Pinpoint the cell where the given text exists, returning its (X, Y) midpoint coordinate. 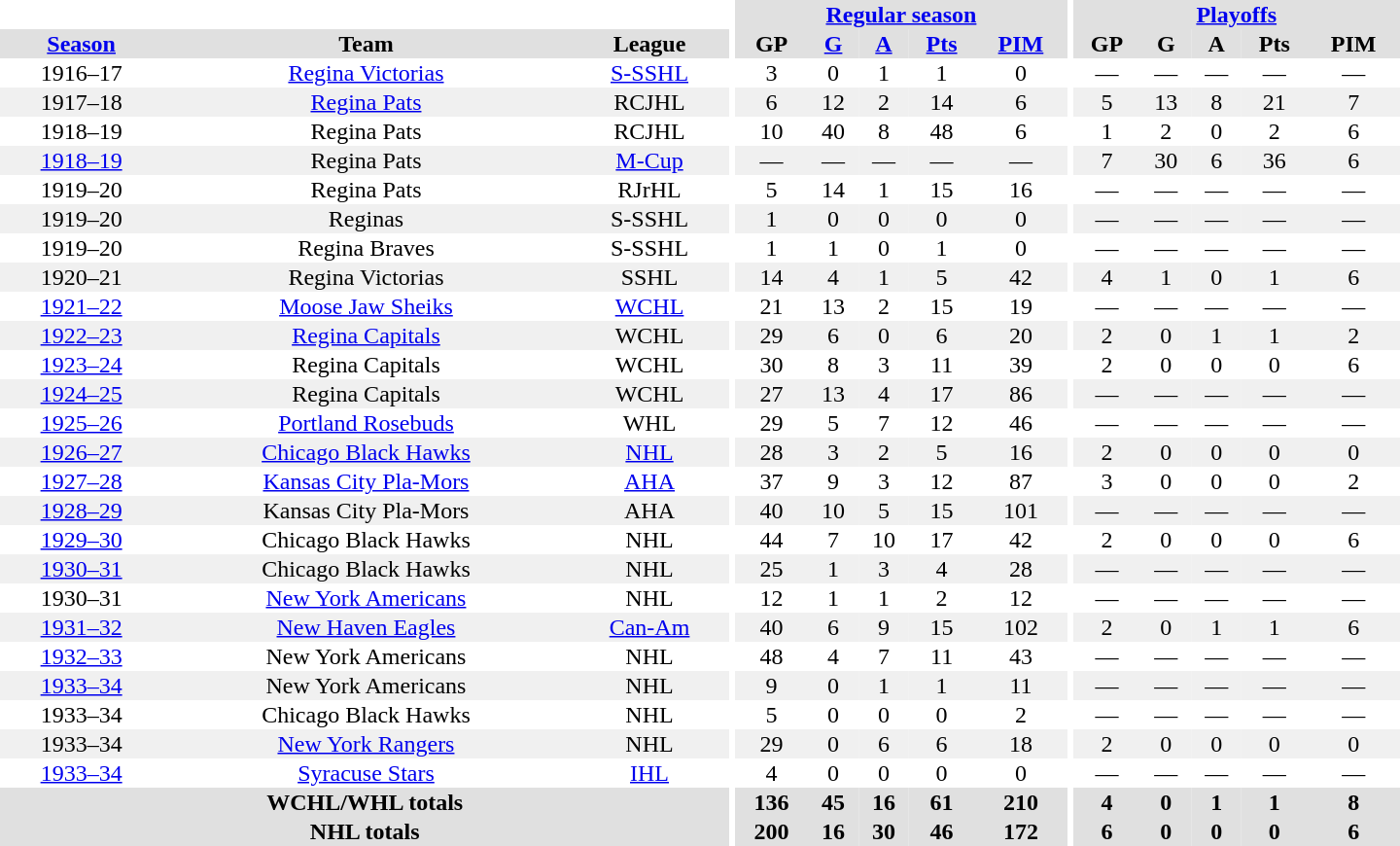
172 (1021, 831)
SSHL (649, 277)
20 (1021, 335)
IHL (649, 773)
RJrHL (649, 190)
37 (772, 481)
1923–24 (82, 365)
102 (1021, 627)
WHL (649, 423)
Regina Braves (366, 248)
Can-Am (649, 627)
Regular season (901, 15)
Reginas (366, 219)
27 (772, 394)
NHL totals (365, 831)
87 (1021, 481)
19 (1021, 306)
36 (1274, 160)
1928–29 (82, 511)
Team (366, 44)
1917–18 (82, 102)
Moose Jaw Sheiks (366, 306)
39 (1021, 365)
Syracuse Stars (366, 773)
1925–26 (82, 423)
1929–30 (82, 540)
1921–22 (82, 306)
86 (1021, 394)
45 (833, 802)
New Haven Eagles (366, 627)
18 (1021, 744)
210 (1021, 802)
1920–21 (82, 277)
200 (772, 831)
New York Rangers (366, 744)
1924–25 (82, 394)
1932–33 (82, 656)
1922–23 (82, 335)
1927–28 (82, 481)
WCHL/WHL totals (365, 802)
43 (1021, 656)
25 (772, 569)
1926–27 (82, 452)
44 (772, 540)
1931–32 (82, 627)
101 (1021, 511)
League (649, 44)
61 (941, 802)
Season (82, 44)
Playoffs (1237, 15)
Portland Rosebuds (366, 423)
1916–17 (82, 73)
M-Cup (649, 160)
136 (772, 802)
